Return the [X, Y] coordinate for the center point of the cell that contains the specified text.  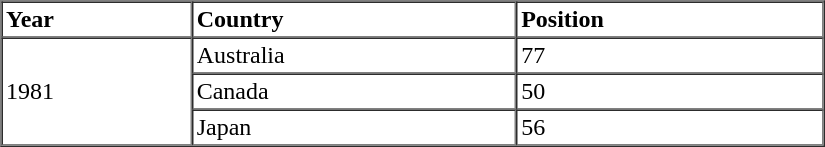
Position [670, 20]
Country [354, 20]
Australia [354, 56]
1981 [98, 92]
Canada [354, 92]
56 [670, 128]
50 [670, 92]
77 [670, 56]
Year [98, 20]
Japan [354, 128]
